Output the [x, y] coordinate of the center of the cell containing the given text.  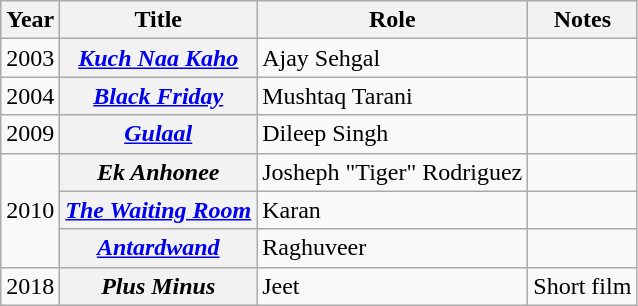
Ek Anhonee [158, 172]
Role [392, 20]
Antardwand [158, 248]
Gulaal [158, 134]
Dileep Singh [392, 134]
Mushtaq Tarani [392, 96]
2003 [30, 58]
Title [158, 20]
2004 [30, 96]
Plus Minus [158, 286]
The Waiting Room [158, 210]
2010 [30, 210]
Jeet [392, 286]
Ajay Sehgal [392, 58]
Kuch Naa Kaho [158, 58]
Karan [392, 210]
Josheph "Tiger" Rodriguez [392, 172]
Year [30, 20]
Black Friday [158, 96]
Notes [582, 20]
2018 [30, 286]
Short film [582, 286]
Raghuveer [392, 248]
2009 [30, 134]
